Scan for the cell matching the given text and deliver its (X, Y) coordinate at center. 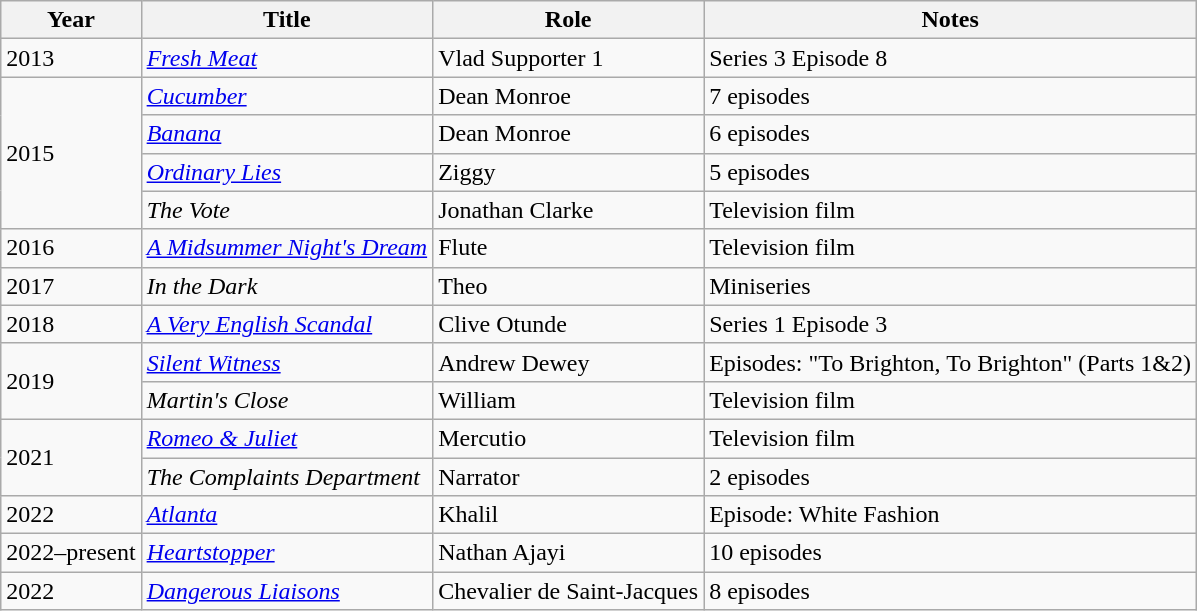
A Midsummer Night's Dream (287, 248)
Heartstopper (287, 553)
Ordinary Lies (287, 172)
2018 (71, 324)
Flute (568, 248)
8 episodes (950, 591)
Martin's Close (287, 400)
Miniseries (950, 286)
Atlanta (287, 515)
6 episodes (950, 134)
Romeo & Juliet (287, 438)
2015 (71, 153)
The Complaints Department (287, 477)
Series 1 Episode 3 (950, 324)
Role (568, 20)
Silent Witness (287, 362)
In the Dark (287, 286)
Narrator (568, 477)
Vlad Supporter 1 (568, 58)
2013 (71, 58)
2017 (71, 286)
10 episodes (950, 553)
Khalil (568, 515)
5 episodes (950, 172)
Episode: White Fashion (950, 515)
Episodes: "To Brighton, To Brighton" (Parts 1&2) (950, 362)
Banana (287, 134)
Notes (950, 20)
Theo (568, 286)
Series 3 Episode 8 (950, 58)
A Very English Scandal (287, 324)
Chevalier de Saint-Jacques (568, 591)
William (568, 400)
2022–present (71, 553)
Fresh Meat (287, 58)
The Vote (287, 210)
Mercutio (568, 438)
Cucumber (287, 96)
Title (287, 20)
7 episodes (950, 96)
Nathan Ajayi (568, 553)
Andrew Dewey (568, 362)
Year (71, 20)
Clive Otunde (568, 324)
Jonathan Clarke (568, 210)
Ziggy (568, 172)
2019 (71, 381)
2 episodes (950, 477)
2016 (71, 248)
2021 (71, 457)
Dangerous Liaisons (287, 591)
